Detect which cell encompasses the target text, then output its [x, y] center coordinate. 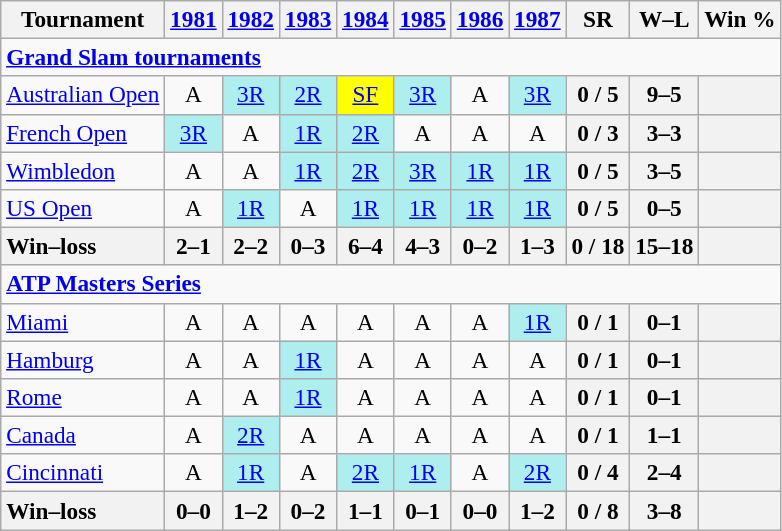
Win % [740, 19]
French Open [83, 133]
1–3 [538, 246]
2–1 [194, 246]
1984 [366, 19]
1982 [250, 19]
0–5 [664, 208]
Tournament [83, 19]
Miami [83, 322]
9–5 [664, 95]
Rome [83, 397]
0 / 3 [598, 133]
Wimbledon [83, 170]
3–8 [664, 510]
6–4 [366, 246]
0 / 4 [598, 473]
4–3 [422, 246]
1986 [480, 19]
Australian Open [83, 95]
0 / 18 [598, 246]
1983 [308, 19]
Canada [83, 435]
1985 [422, 19]
US Open [83, 208]
15–18 [664, 246]
0–3 [308, 246]
Grand Slam tournaments [391, 57]
2–4 [664, 473]
0 / 8 [598, 510]
SR [598, 19]
SF [366, 95]
W–L [664, 19]
1987 [538, 19]
2–2 [250, 246]
Hamburg [83, 359]
3–5 [664, 170]
3–3 [664, 133]
Cincinnati [83, 473]
ATP Masters Series [391, 284]
1981 [194, 19]
